From the cell containing the given text, extract its center point as (x, y) coordinate. 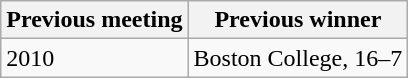
Boston College, 16–7 (298, 58)
Previous meeting (94, 20)
2010 (94, 58)
Previous winner (298, 20)
